Return the [x, y] coordinate for the center point of the cell that contains the specified text.  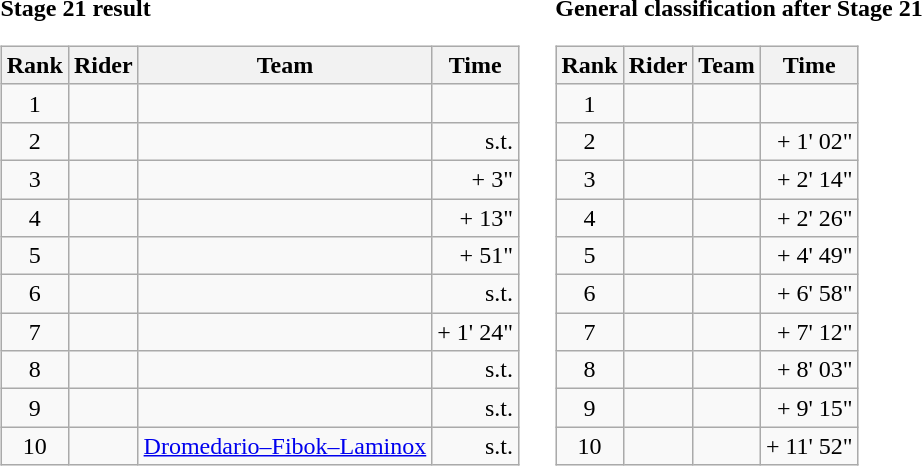
+ 13" [476, 217]
+ 3" [476, 179]
+ 51" [476, 256]
+ 4' 49" [809, 256]
+ 1' 24" [476, 332]
+ 9' 15" [809, 408]
+ 6' 58" [809, 294]
+ 1' 02" [809, 141]
+ 8' 03" [809, 370]
+ 2' 26" [809, 217]
+ 2' 14" [809, 179]
+ 11' 52" [809, 446]
Dromedario–Fibok–Laminox [285, 446]
+ 7' 12" [809, 332]
